Output the (x, y) coordinate of the center of the cell containing the given text.  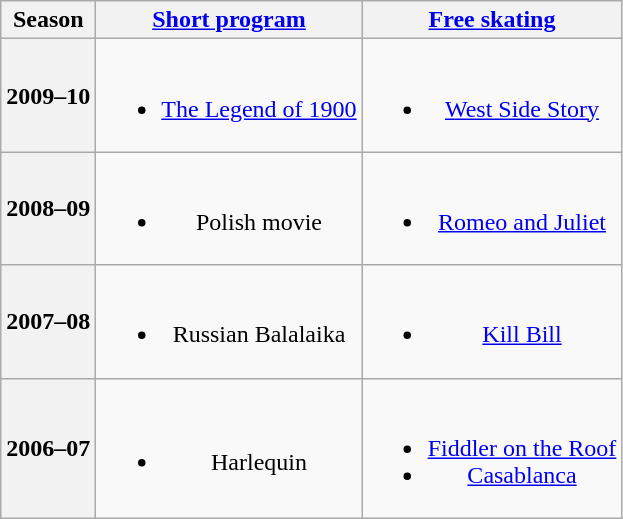
Kill Bill (492, 322)
The Legend of 1900 (229, 96)
Fiddler on the Roof Casablanca (492, 448)
2008–09 (48, 208)
2006–07 (48, 448)
Romeo and Juliet (492, 208)
Short program (229, 20)
West Side Story (492, 96)
Polish movie (229, 208)
2007–08 (48, 322)
Free skating (492, 20)
2009–10 (48, 96)
Russian Balalaika (229, 322)
Harlequin (229, 448)
Season (48, 20)
